Search for the cell housing the specified text and yield its (x, y) center coordinate. 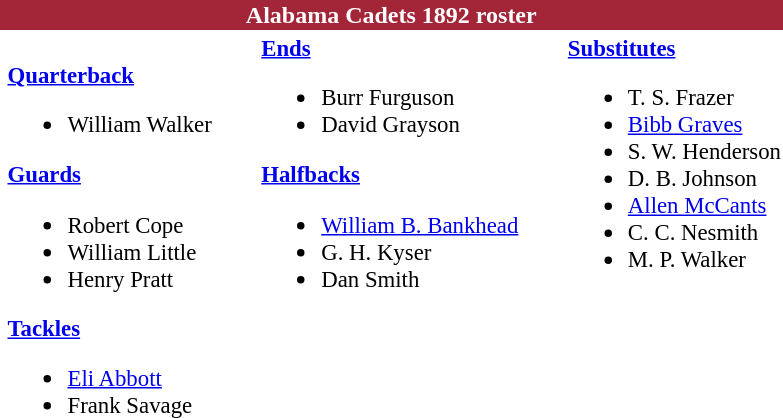
Alabama Cadets 1892 roster (392, 15)
